Search for the cell housing the specified text and yield its (x, y) center coordinate. 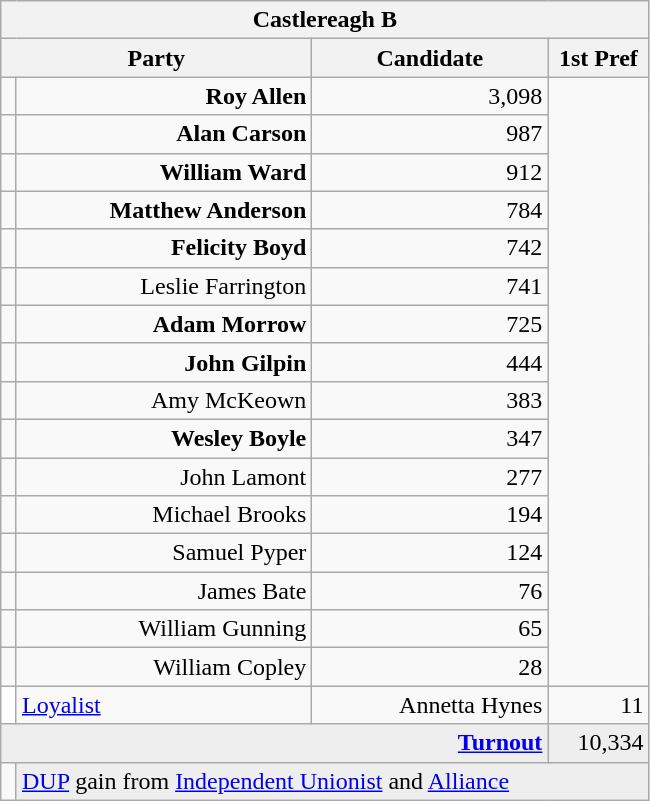
Leslie Farrington (164, 286)
3,098 (430, 96)
987 (430, 134)
347 (430, 438)
William Ward (164, 172)
277 (430, 477)
Alan Carson (164, 134)
Loyalist (164, 705)
Adam Morrow (164, 324)
William Copley (164, 667)
Amy McKeown (164, 400)
Wesley Boyle (164, 438)
742 (430, 248)
William Gunning (164, 629)
Matthew Anderson (164, 210)
Roy Allen (164, 96)
Michael Brooks (164, 515)
725 (430, 324)
383 (430, 400)
784 (430, 210)
John Gilpin (164, 362)
Party (156, 58)
Castlereagh B (325, 20)
John Lamont (164, 477)
Samuel Pyper (164, 553)
741 (430, 286)
James Bate (164, 591)
1st Pref (598, 58)
DUP gain from Independent Unionist and Alliance (332, 781)
444 (430, 362)
Felicity Boyd (164, 248)
Candidate (430, 58)
124 (430, 553)
Turnout (274, 743)
76 (430, 591)
11 (598, 705)
65 (430, 629)
194 (430, 515)
10,334 (598, 743)
Annetta Hynes (430, 705)
28 (430, 667)
912 (430, 172)
